Determine the (X, Y) coordinate at the center of the cell enclosing the given text.  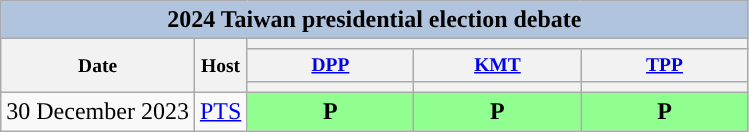
KMT (498, 64)
30 December 2023 (98, 111)
Host (220, 66)
DPP (330, 64)
Date (98, 66)
TPP (664, 64)
2024 Taiwan presidential election debate (374, 20)
PTS (220, 111)
